For the text-containing cell, return its midpoint in (x, y) coordinate format. 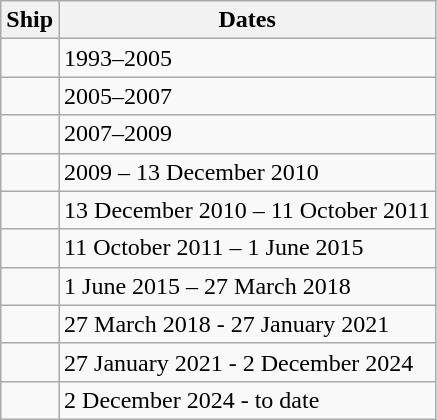
11 October 2011 – 1 June 2015 (248, 248)
2 December 2024 - to date (248, 400)
27 January 2021 - 2 December 2024 (248, 362)
27 March 2018 - 27 January 2021 (248, 324)
13 December 2010 – 11 October 2011 (248, 210)
1993–2005 (248, 58)
Ship (30, 20)
2009 – 13 December 2010 (248, 172)
2005–2007 (248, 96)
Dates (248, 20)
2007–2009 (248, 134)
1 June 2015 – 27 March 2018 (248, 286)
